Determine the [X, Y] coordinate at the center of the cell enclosing the given text.  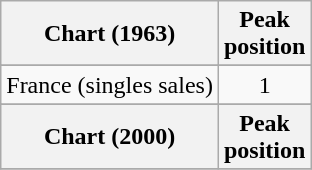
Chart (1963) [110, 34]
Chart (2000) [110, 136]
France (singles sales) [110, 85]
1 [264, 85]
